Determine the [X, Y] coordinate at the center of the cell enclosing the given text.  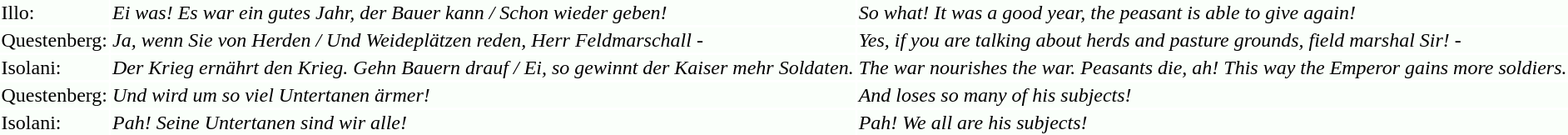
Ja, wenn Sie von Herden / Und Weideplätzen reden, Herr Feldmarschall - [484, 40]
Und wird um so viel Untertanen ärmer! [484, 95]
And loses so many of his subjects! [1213, 95]
Yes, if you are talking about herds and pasture grounds, field marshal Sir! - [1213, 40]
The war nourishes the war. Peasants die, ah! This way the Emperor gains more soldiers. [1213, 67]
Illo: [55, 12]
Ei was! Es war ein gutes Jahr, der Bauer kann / Schon wieder geben! [484, 12]
Pah! Seine Untertanen sind wir alle! [484, 122]
Pah! We all are his subjects! [1213, 122]
So what! It was a good year, the peasant is able to give again! [1213, 12]
Der Krieg ernährt den Krieg. Gehn Bauern drauf / Ei, so gewinnt der Kaiser mehr Soldaten. [484, 67]
